Pinpoint the cell where the given text exists, returning its (X, Y) midpoint coordinate. 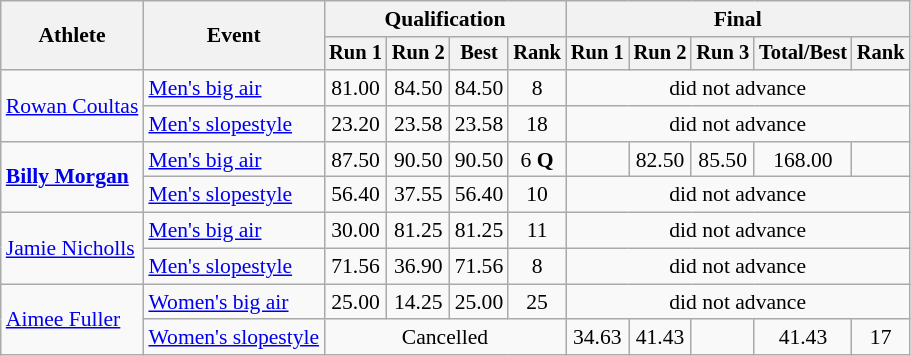
Athlete (72, 36)
82.50 (660, 160)
37.55 (418, 195)
81.00 (356, 88)
Event (234, 36)
11 (537, 231)
34.63 (598, 338)
30.00 (356, 231)
Women's big air (234, 302)
23.20 (356, 124)
25 (537, 302)
Total/Best (803, 54)
Cancelled (445, 338)
Women's slopestyle (234, 338)
10 (537, 195)
Jamie Nicholls (72, 248)
Rowan Coultas (72, 106)
6 Q (537, 160)
Final (738, 19)
Qualification (445, 19)
Aimee Fuller (72, 320)
168.00 (803, 160)
36.90 (418, 267)
14.25 (418, 302)
85.50 (722, 160)
Billy Morgan (72, 178)
17 (881, 338)
18 (537, 124)
87.50 (356, 160)
Best (480, 54)
Run 3 (722, 54)
